For the text-containing cell, return its midpoint in [x, y] coordinate format. 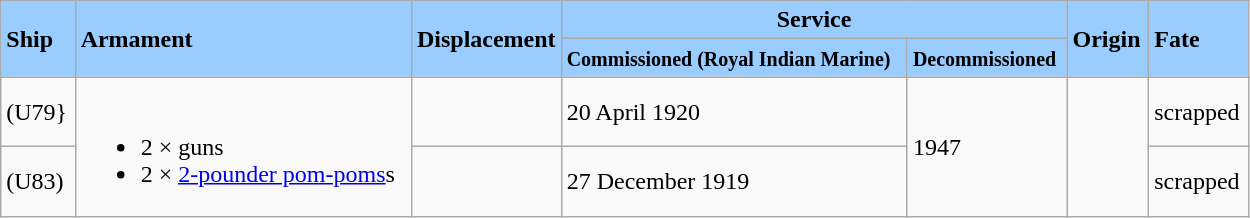
20 April 1920 [734, 112]
(U79} [38, 112]
1947 [987, 147]
Displacement [486, 39]
Fate [1199, 39]
Origin [1108, 39]
Decommissioned [987, 58]
2 × guns2 × 2-pounder pom-pomss [243, 147]
Ship [38, 39]
(U83) [38, 182]
27 December 1919 [734, 182]
Commissioned (Royal Indian Marine) [734, 58]
Service [814, 20]
Armament [243, 39]
